Provide the [x, y] coordinate of the cell's center where the given text is located.  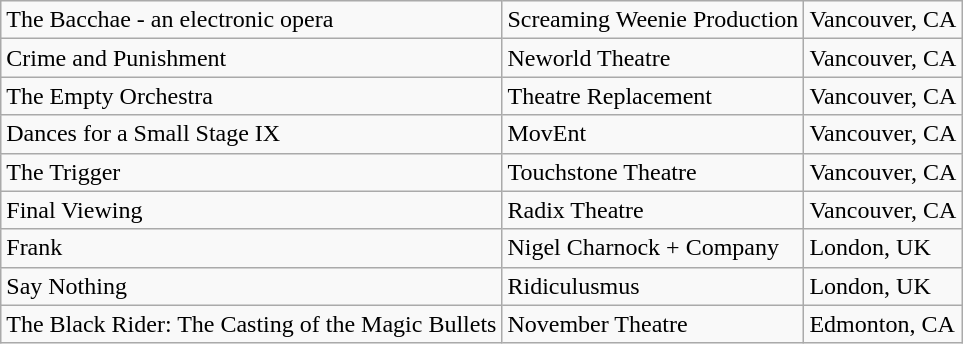
November Theatre [653, 324]
The Black Rider: The Casting of the Magic Bullets [252, 324]
The Empty Orchestra [252, 96]
Neworld Theatre [653, 58]
Radix Theatre [653, 210]
Edmonton, CA [883, 324]
The Trigger [252, 172]
Nigel Charnock + Company [653, 248]
MovEnt [653, 134]
Crime and Punishment [252, 58]
Dances for a Small Stage IX [252, 134]
Ridiculusmus [653, 286]
Final Viewing [252, 210]
Theatre Replacement [653, 96]
Say Nothing [252, 286]
Screaming Weenie Production [653, 20]
The Bacchae - an electronic opera [252, 20]
Touchstone Theatre [653, 172]
Frank [252, 248]
